Provide the [X, Y] coordinate of the cell's center where the given text is located.  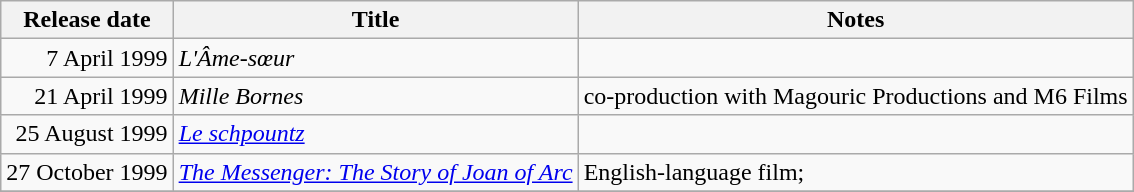
27 October 1999 [87, 172]
Title [376, 20]
21 April 1999 [87, 96]
The Messenger: The Story of Joan of Arc [376, 172]
Release date [87, 20]
L'Âme-sœur [376, 58]
Le schpountz [376, 134]
English-language film; [856, 172]
Notes [856, 20]
Mille Bornes [376, 96]
co-production with Magouric Productions and M6 Films [856, 96]
25 August 1999 [87, 134]
7 April 1999 [87, 58]
